Provide the (X, Y) coordinate of the cell's center where the given text is located.  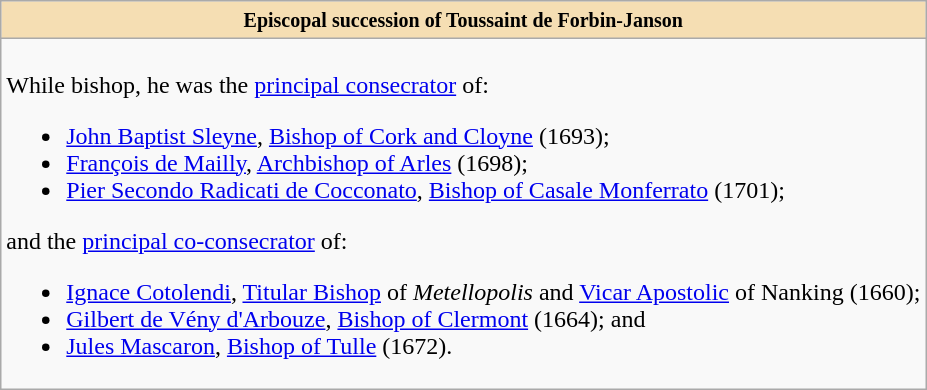
Episcopal succession of Toussaint de Forbin-Janson (464, 20)
